Provide the (x, y) coordinate of the cell's center where the given text is located.  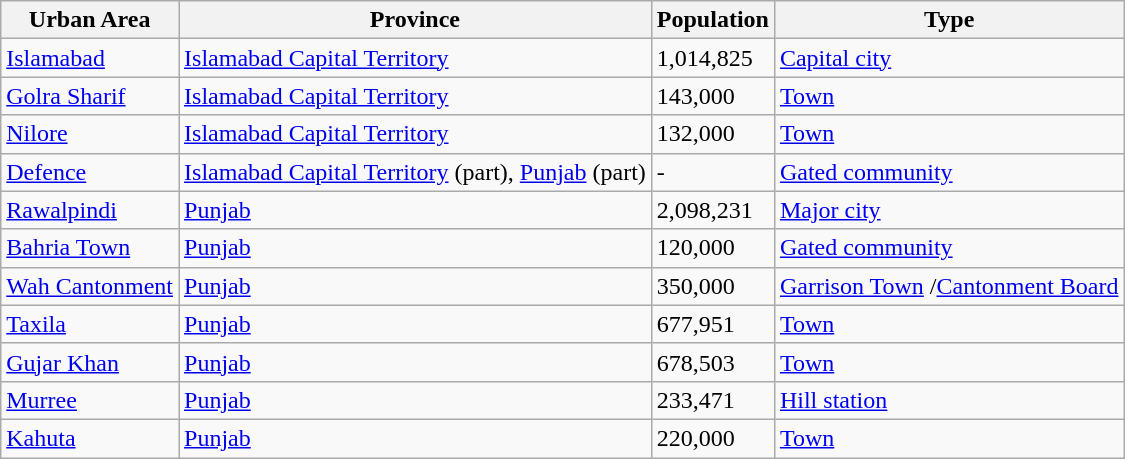
Nilore (90, 134)
Wah Cantonment (90, 286)
Gujar Khan (90, 362)
Islamabad Capital Territory (part), Punjab (part) (416, 172)
- (712, 172)
Province (416, 20)
Rawalpindi (90, 210)
220,000 (712, 438)
1,014,825 (712, 58)
Murree (90, 400)
143,000 (712, 96)
Capital city (949, 58)
Type (949, 20)
Bahria Town (90, 248)
Islamabad (90, 58)
350,000 (712, 286)
132,000 (712, 134)
2,098,231 (712, 210)
Major city (949, 210)
Garrison Town /Cantonment Board (949, 286)
Golra Sharif (90, 96)
Population (712, 20)
677,951 (712, 324)
Urban Area (90, 20)
233,471 (712, 400)
Hill station (949, 400)
120,000 (712, 248)
Defence (90, 172)
Kahuta (90, 438)
678,503 (712, 362)
Taxila (90, 324)
